Pinpoint the cell where the given text exists, returning its (X, Y) midpoint coordinate. 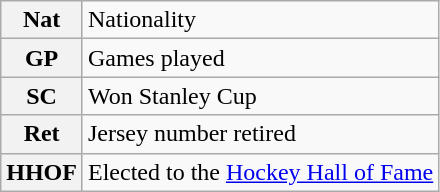
Games played (260, 58)
Ret (42, 134)
Jersey number retired (260, 134)
Elected to the Hockey Hall of Fame (260, 172)
GP (42, 58)
Won Stanley Cup (260, 96)
Nationality (260, 20)
SC (42, 96)
HHOF (42, 172)
Nat (42, 20)
